Scan for the cell matching the given text and deliver its (X, Y) coordinate at center. 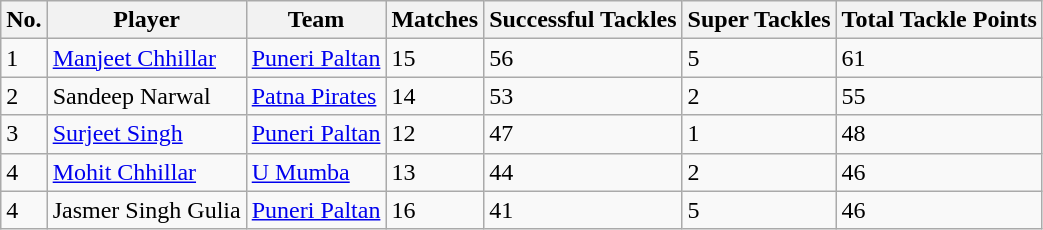
Surjeet Singh (146, 134)
44 (583, 172)
Patna Pirates (316, 96)
3 (24, 134)
Matches (435, 20)
Successful Tackles (583, 20)
15 (435, 58)
12 (435, 134)
14 (435, 96)
Mohit Chhillar (146, 172)
55 (939, 96)
53 (583, 96)
41 (583, 210)
47 (583, 134)
Player (146, 20)
Jasmer Singh Gulia (146, 210)
61 (939, 58)
Team (316, 20)
48 (939, 134)
Total Tackle Points (939, 20)
56 (583, 58)
U Mumba (316, 172)
16 (435, 210)
No. (24, 20)
Sandeep Narwal (146, 96)
Super Tackles (759, 20)
Manjeet Chhillar (146, 58)
13 (435, 172)
